Provide the (X, Y) coordinate of the cell's center where the given text is located.  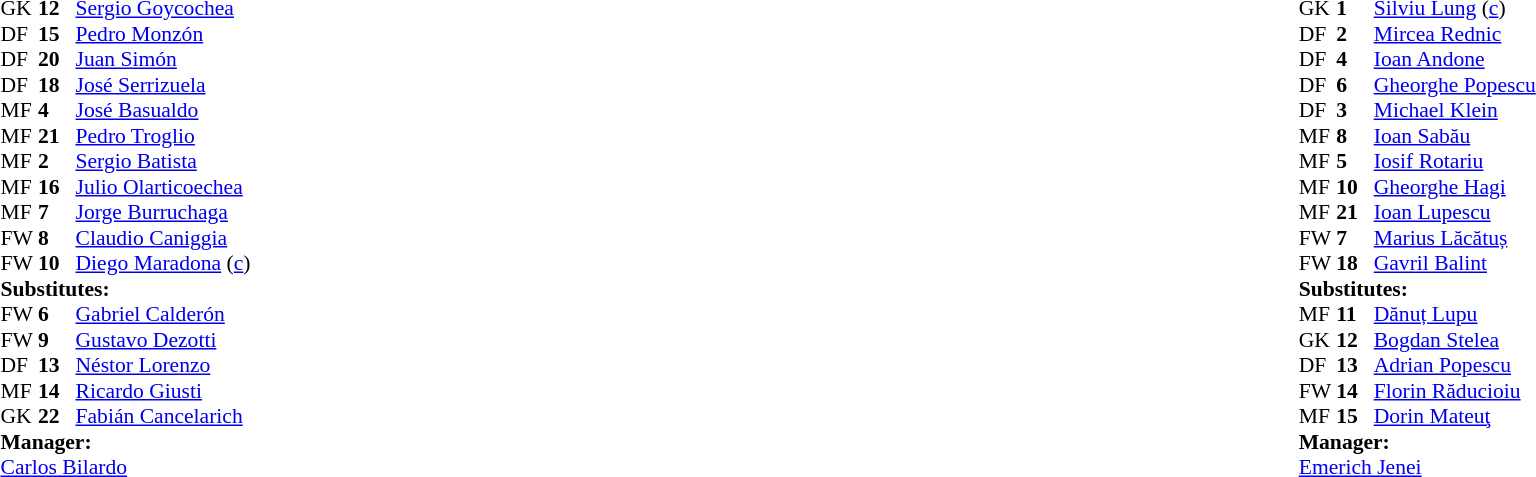
José Basualdo (164, 111)
9 (57, 340)
3 (1355, 111)
16 (57, 187)
Sergio Batista (164, 161)
Mircea Rednic (1455, 34)
Julio Olarticoechea (164, 187)
Diego Maradona (c) (164, 263)
Bogdan Stelea (1455, 340)
Gabriel Calderón (164, 315)
Ricardo Giusti (164, 391)
Marius Lăcătuș (1455, 238)
Iosif Rotariu (1455, 161)
Florin Răducioiu (1455, 391)
Pedro Monzón (164, 34)
Dănuț Lupu (1455, 315)
20 (57, 59)
Michael Klein (1455, 111)
Gustavo Dezotti (164, 340)
22 (57, 417)
Jorge Burruchaga (164, 213)
Ioan Lupescu (1455, 213)
Claudio Caniggia (164, 238)
Ioan Andone (1455, 59)
Ioan Sabău (1455, 136)
12 (1355, 340)
Pedro Troglio (164, 136)
Gheorghe Hagi (1455, 187)
5 (1355, 161)
11 (1355, 315)
Dorin Mateuţ (1455, 417)
Gheorghe Popescu (1455, 85)
José Serrizuela (164, 85)
Adrian Popescu (1455, 365)
Juan Simón (164, 59)
Gavril Balint (1455, 263)
Fabián Cancelarich (164, 417)
Néstor Lorenzo (164, 365)
